Identify which cell holds the provided text, then report its [x, y] central coordinate. 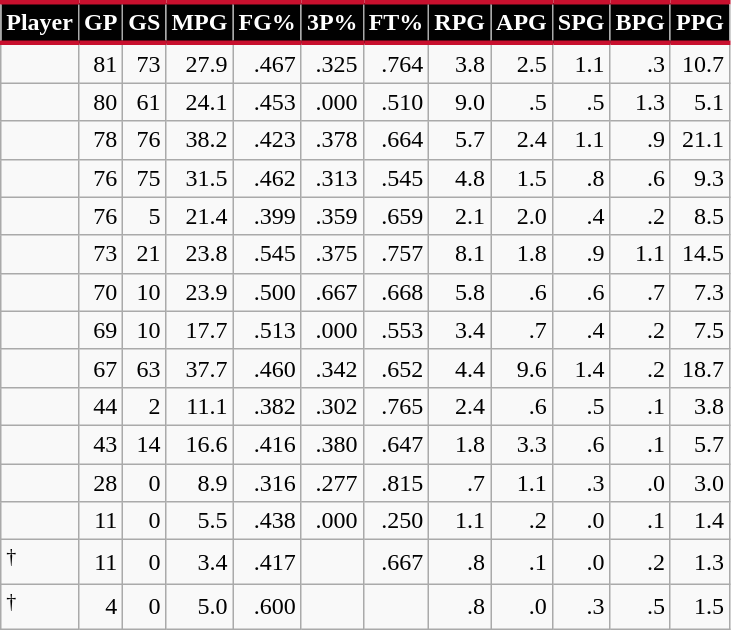
.765 [396, 406]
.316 [267, 483]
28 [100, 483]
37.7 [200, 368]
27.9 [200, 63]
GS [144, 22]
14.5 [700, 254]
.553 [396, 330]
8.1 [460, 254]
4.8 [460, 178]
7.3 [700, 292]
.757 [396, 254]
.647 [396, 444]
9.3 [700, 178]
2.0 [522, 216]
61 [144, 102]
8.5 [700, 216]
14 [144, 444]
.302 [332, 406]
2.5 [522, 63]
24.1 [200, 102]
SPG [581, 22]
23.9 [200, 292]
.380 [332, 444]
.652 [396, 368]
MPG [200, 22]
5.0 [200, 606]
FT% [396, 22]
21.4 [200, 216]
43 [100, 444]
.510 [396, 102]
9.0 [460, 102]
.815 [396, 483]
.359 [332, 216]
.277 [332, 483]
44 [100, 406]
.382 [267, 406]
GP [100, 22]
.453 [267, 102]
4.4 [460, 368]
.250 [396, 521]
.513 [267, 330]
17.7 [200, 330]
.325 [332, 63]
16.6 [200, 444]
.764 [396, 63]
BPG [640, 22]
5.1 [700, 102]
63 [144, 368]
.399 [267, 216]
RPG [460, 22]
78 [100, 140]
PPG [700, 22]
9.6 [522, 368]
2.1 [460, 216]
7.5 [700, 330]
18.7 [700, 368]
.378 [332, 140]
.668 [396, 292]
10.7 [700, 63]
5 [144, 216]
3P% [332, 22]
APG [522, 22]
31.5 [200, 178]
FG% [267, 22]
69 [100, 330]
.467 [267, 63]
21.1 [700, 140]
80 [100, 102]
75 [144, 178]
38.2 [200, 140]
4 [100, 606]
.342 [332, 368]
.659 [396, 216]
.423 [267, 140]
.438 [267, 521]
.460 [267, 368]
.462 [267, 178]
.416 [267, 444]
67 [100, 368]
11.1 [200, 406]
5.8 [460, 292]
.664 [396, 140]
Player [40, 22]
.600 [267, 606]
.417 [267, 562]
.313 [332, 178]
21 [144, 254]
3.0 [700, 483]
70 [100, 292]
2 [144, 406]
8.9 [200, 483]
5.5 [200, 521]
81 [100, 63]
.375 [332, 254]
.500 [267, 292]
3.3 [522, 444]
23.8 [200, 254]
